Determine the (X, Y) coordinate at the center of the cell enclosing the given text.  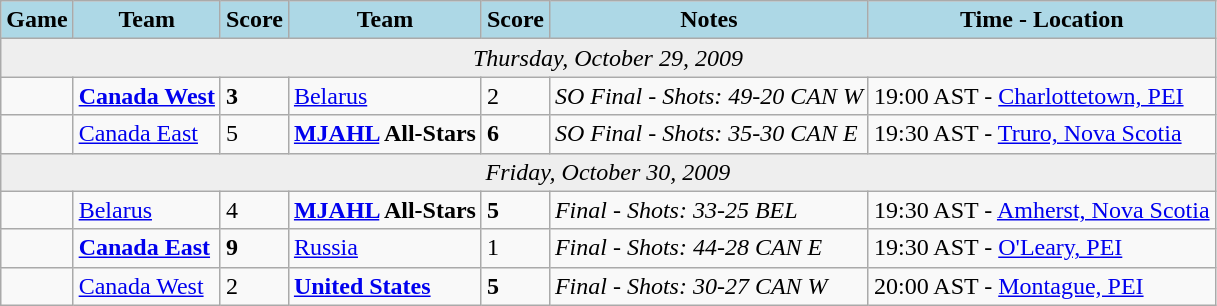
4 (254, 210)
1 (515, 248)
United States (384, 286)
SO Final - Shots: 35-30 CAN E (708, 134)
19:30 AST - Amherst, Nova Scotia (1042, 210)
6 (515, 134)
19:00 AST - Charlottetown, PEI (1042, 96)
SO Final - Shots: 49-20 CAN W (708, 96)
19:30 AST - Truro, Nova Scotia (1042, 134)
3 (254, 96)
Thursday, October 29, 2009 (608, 58)
Final - Shots: 30-27 CAN W (708, 286)
Final - Shots: 33-25 BEL (708, 210)
Notes (708, 20)
19:30 AST - O'Leary, PEI (1042, 248)
Final - Shots: 44-28 CAN E (708, 248)
Time - Location (1042, 20)
20:00 AST - Montague, PEI (1042, 286)
Russia (384, 248)
9 (254, 248)
Game (37, 20)
Friday, October 30, 2009 (608, 172)
